Search for the cell housing the specified text and yield its (X, Y) center coordinate. 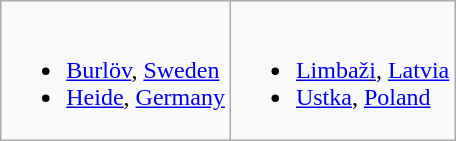
Limbaži, Latvia Ustka, Poland (342, 71)
Burlöv, Sweden Heide, Germany (116, 71)
